Identify which cell holds the provided text, then report its (x, y) central coordinate. 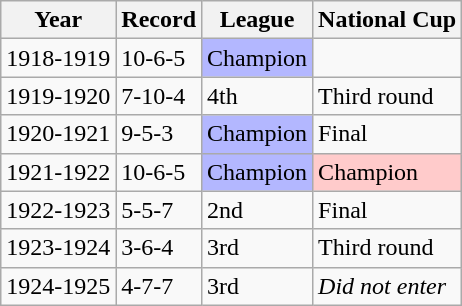
1919-1920 (58, 96)
1920-1921 (58, 134)
Did not enter (388, 286)
Record (159, 20)
League (258, 20)
1921-1922 (58, 172)
4-7-7 (159, 286)
2nd (258, 210)
7-10-4 (159, 96)
9-5-3 (159, 134)
3-6-4 (159, 248)
Year (58, 20)
1922-1923 (58, 210)
1918-1919 (58, 58)
1923-1924 (58, 248)
4th (258, 96)
5-5-7 (159, 210)
1924-1925 (58, 286)
National Cup (388, 20)
